Find where the given text appears and provide that cell's center as [X, Y] coordinate. 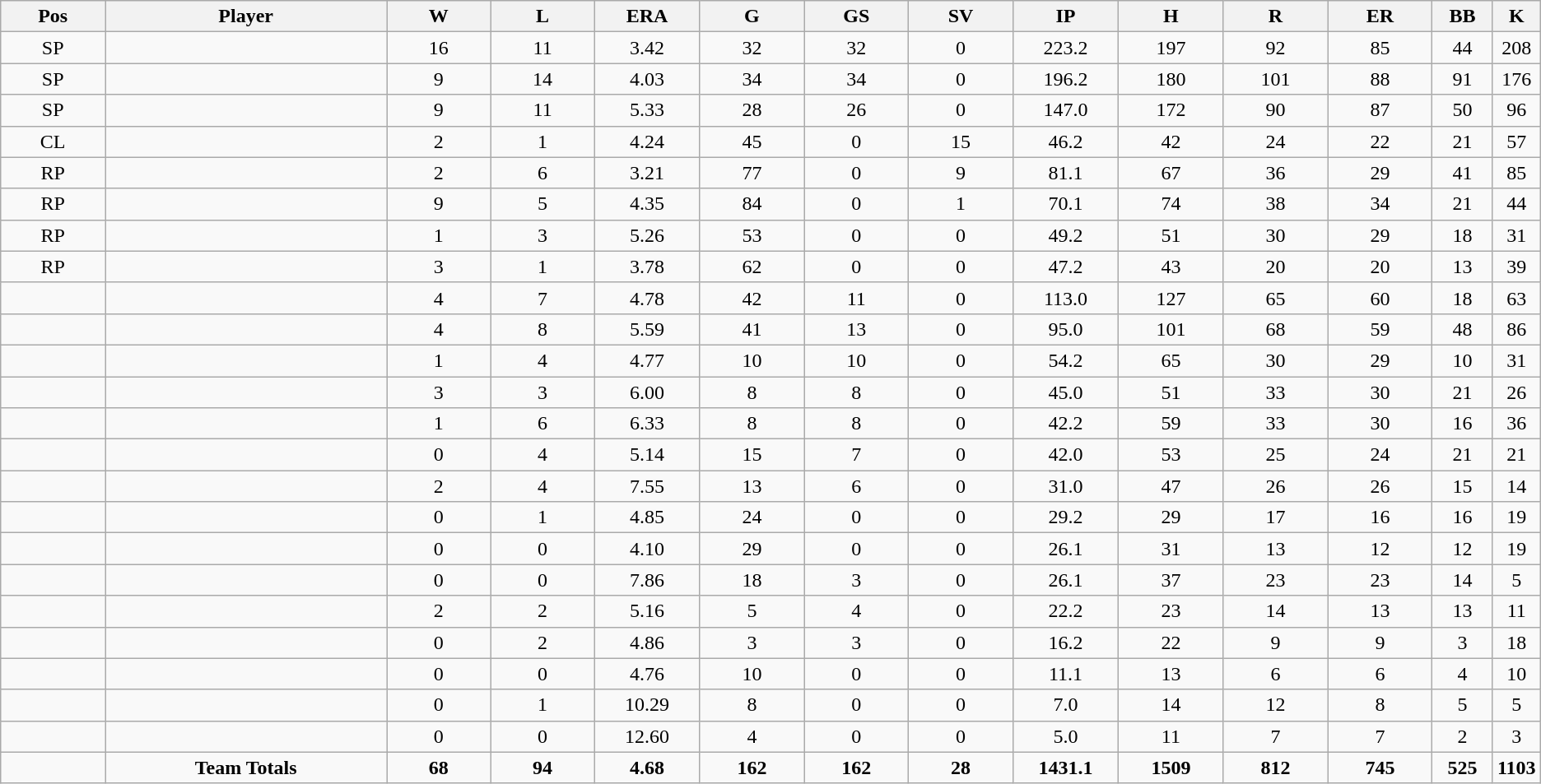
BB [1462, 16]
81.1 [1065, 173]
SV [961, 16]
5.33 [647, 110]
43 [1171, 267]
Team Totals [246, 768]
7.0 [1065, 705]
74 [1171, 204]
4.78 [647, 298]
63 [1516, 298]
16.2 [1065, 643]
3.78 [647, 267]
54.2 [1065, 360]
57 [1516, 141]
94 [542, 768]
25 [1276, 455]
IP [1065, 16]
ER [1380, 16]
H [1171, 16]
Pos [53, 16]
46.2 [1065, 141]
Player [246, 16]
48 [1462, 329]
GS [856, 16]
197 [1171, 48]
5.0 [1065, 736]
29.2 [1065, 517]
4.24 [647, 141]
172 [1171, 110]
208 [1516, 48]
84 [752, 204]
6.33 [647, 424]
812 [1276, 768]
42.2 [1065, 424]
4.03 [647, 79]
37 [1171, 580]
1509 [1171, 768]
1431.1 [1065, 768]
49.2 [1065, 235]
47 [1171, 486]
62 [752, 267]
6.00 [647, 392]
67 [1171, 173]
12.60 [647, 736]
5.14 [647, 455]
91 [1462, 79]
7.55 [647, 486]
196.2 [1065, 79]
5.26 [647, 235]
92 [1276, 48]
525 [1462, 768]
50 [1462, 110]
180 [1171, 79]
95.0 [1065, 329]
L [542, 16]
K [1516, 16]
4.85 [647, 517]
47.2 [1065, 267]
45 [752, 141]
39 [1516, 267]
745 [1380, 768]
70.1 [1065, 204]
3.21 [647, 173]
4.35 [647, 204]
5.16 [647, 611]
W [439, 16]
7.86 [647, 580]
86 [1516, 329]
R [1276, 16]
10.29 [647, 705]
4.86 [647, 643]
147.0 [1065, 110]
38 [1276, 204]
223.2 [1065, 48]
127 [1171, 298]
3.42 [647, 48]
1103 [1516, 768]
60 [1380, 298]
4.76 [647, 674]
90 [1276, 110]
ERA [647, 16]
31.0 [1065, 486]
96 [1516, 110]
176 [1516, 79]
5.59 [647, 329]
77 [752, 173]
42.0 [1065, 455]
4.10 [647, 549]
22.2 [1065, 611]
4.68 [647, 768]
17 [1276, 517]
88 [1380, 79]
45.0 [1065, 392]
4.77 [647, 360]
11.1 [1065, 674]
G [752, 16]
CL [53, 141]
113.0 [1065, 298]
87 [1380, 110]
